Return the [x, y] coordinate for the center point of the cell that contains the specified text.  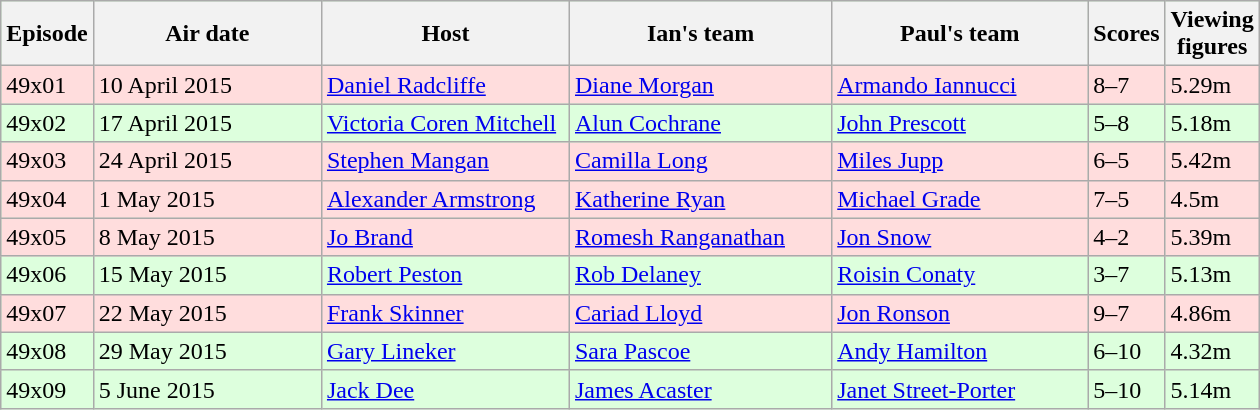
8–7 [1126, 85]
Stephen Mangan [445, 161]
10 April 2015 [207, 85]
Viewing figures [1212, 34]
Sara Pascoe [700, 351]
Victoria Coren Mitchell [445, 123]
Paul's team [960, 34]
Cariad Lloyd [700, 313]
Alun Cochrane [700, 123]
5.13m [1212, 275]
5.29m [1212, 85]
Ian's team [700, 34]
Robert Peston [445, 275]
4.86m [1212, 313]
49x09 [47, 389]
Jack Dee [445, 389]
22 May 2015 [207, 313]
7–5 [1126, 199]
John Prescott [960, 123]
Michael Grade [960, 199]
49x07 [47, 313]
Jo Brand [445, 237]
Scores [1126, 34]
Daniel Radcliffe [445, 85]
4–2 [1126, 237]
Alexander Armstrong [445, 199]
5–8 [1126, 123]
4.32m [1212, 351]
5.42m [1212, 161]
5.39m [1212, 237]
Episode [47, 34]
49x08 [47, 351]
Host [445, 34]
James Acaster [700, 389]
Romesh Ranganathan [700, 237]
6–10 [1126, 351]
49x05 [47, 237]
4.5m [1212, 199]
Camilla Long [700, 161]
Roisin Conaty [960, 275]
Jon Snow [960, 237]
1 May 2015 [207, 199]
8 May 2015 [207, 237]
Miles Jupp [960, 161]
Andy Hamilton [960, 351]
6–5 [1126, 161]
49x02 [47, 123]
49x03 [47, 161]
Diane Morgan [700, 85]
49x04 [47, 199]
Jon Ronson [960, 313]
Armando Iannucci [960, 85]
9–7 [1126, 313]
15 May 2015 [207, 275]
Rob Delaney [700, 275]
29 May 2015 [207, 351]
3–7 [1126, 275]
5 June 2015 [207, 389]
Janet Street-Porter [960, 389]
5–10 [1126, 389]
Gary Lineker [445, 351]
24 April 2015 [207, 161]
5.14m [1212, 389]
49x06 [47, 275]
5.18m [1212, 123]
Frank Skinner [445, 313]
Katherine Ryan [700, 199]
49x01 [47, 85]
Air date [207, 34]
17 April 2015 [207, 123]
